Return (X, Y) of the center of cell containing provided text 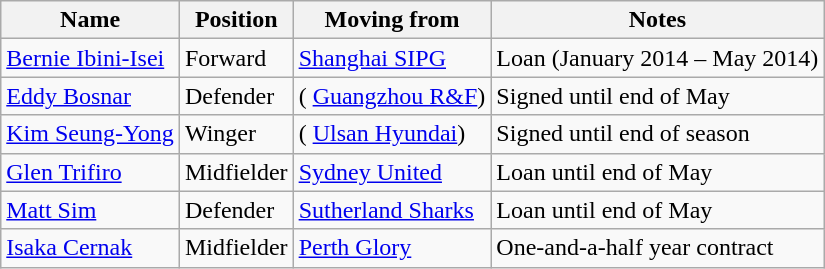
Kim Seung-Yong (90, 134)
Position (236, 20)
( Guangzhou R&F) (392, 96)
Perth Glory (392, 248)
( Ulsan Hyundai) (392, 134)
Sydney United (392, 172)
Name (90, 20)
Isaka Cernak (90, 248)
One-and-a-half year contract (658, 248)
Shanghai SIPG (392, 58)
Signed until end of season (658, 134)
Forward (236, 58)
Signed until end of May (658, 96)
Loan (January 2014 – May 2014) (658, 58)
Notes (658, 20)
Moving from (392, 20)
Winger (236, 134)
Glen Trifiro (90, 172)
Sutherland Sharks (392, 210)
Matt Sim (90, 210)
Eddy Bosnar (90, 96)
Bernie Ibini-Isei (90, 58)
